Pinpoint the cell where the given text exists, returning its (X, Y) midpoint coordinate. 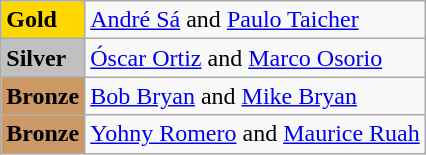
Gold (43, 20)
Óscar Ortiz and Marco Osorio (256, 58)
Silver (43, 58)
André Sá and Paulo Taicher (256, 20)
Bob Bryan and Mike Bryan (256, 96)
Yohny Romero and Maurice Ruah (256, 134)
